Determine the (x, y) coordinate at the center of the cell enclosing the given text.  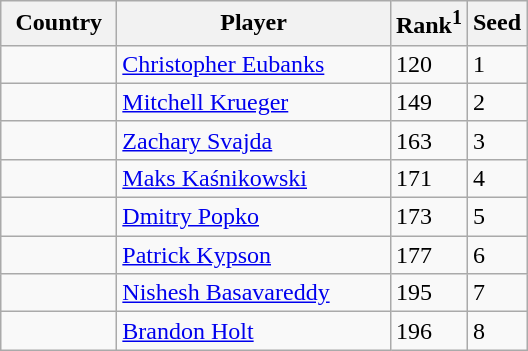
Country (59, 24)
Player (254, 24)
8 (496, 331)
Mitchell Krueger (254, 102)
173 (428, 217)
1 (496, 64)
Rank1 (428, 24)
196 (428, 331)
Dmitry Popko (254, 217)
171 (428, 178)
163 (428, 140)
Patrick Kypson (254, 255)
4 (496, 178)
149 (428, 102)
5 (496, 217)
195 (428, 293)
Seed (496, 24)
2 (496, 102)
3 (496, 140)
Brandon Holt (254, 331)
6 (496, 255)
120 (428, 64)
Nishesh Basavareddy (254, 293)
7 (496, 293)
Christopher Eubanks (254, 64)
Maks Kaśnikowski (254, 178)
Zachary Svajda (254, 140)
177 (428, 255)
